Locate the cell with the specified text and output its (X, Y) center coordinate. 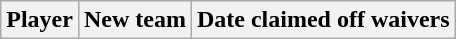
New team (134, 20)
Date claimed off waivers (323, 20)
Player (40, 20)
